Detect which cell encompasses the target text, then output its (x, y) center coordinate. 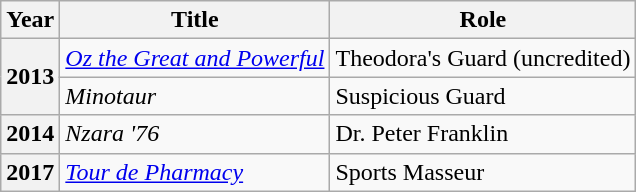
2017 (30, 172)
Theodora's Guard (uncredited) (483, 58)
Nzara '76 (195, 134)
Title (195, 20)
Minotaur (195, 96)
Oz the Great and Powerful (195, 58)
Role (483, 20)
Sports Masseur (483, 172)
2013 (30, 77)
Suspicious Guard (483, 96)
Year (30, 20)
2014 (30, 134)
Tour de Pharmacy (195, 172)
Dr. Peter Franklin (483, 134)
